Detect which cell encompasses the target text, then output its [x, y] center coordinate. 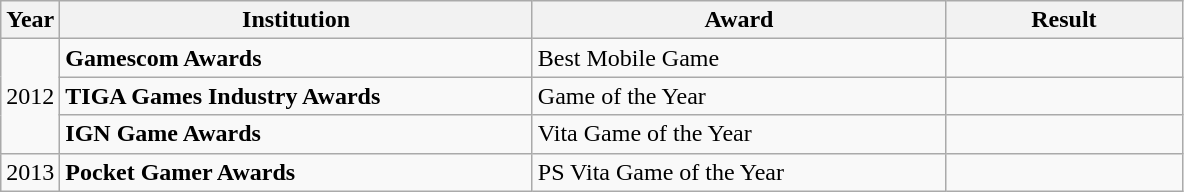
Pocket Gamer Awards [296, 172]
IGN Game Awards [296, 134]
Award [738, 20]
2012 [30, 96]
Year [30, 20]
TIGA Games Industry Awards [296, 96]
2013 [30, 172]
Institution [296, 20]
Vita Game of the Year [738, 134]
Gamescom Awards [296, 58]
Game of the Year [738, 96]
PS Vita Game of the Year [738, 172]
Result [1064, 20]
Best Mobile Game [738, 58]
